Find where the given text appears and provide that cell's center as (X, Y) coordinate. 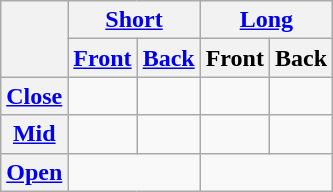
Close (34, 96)
Short (134, 20)
Mid (34, 134)
Open (34, 172)
Long (266, 20)
